Capture the cell that displays the provided text and extract its [x, y] central coordinate. 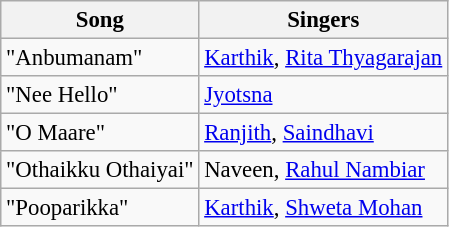
Jyotsna [324, 95]
"Othaikku Othaiyai" [100, 170]
"O Maare" [100, 133]
"Pooparikka" [100, 208]
"Nee Hello" [100, 95]
Ranjith, Saindhavi [324, 133]
Karthik, Shweta Mohan [324, 208]
Song [100, 20]
Karthik, Rita Thyagarajan [324, 58]
Naveen, Rahul Nambiar [324, 170]
Singers [324, 20]
"Anbumanam" [100, 58]
